Locate the cell with the specified text and output its (x, y) center coordinate. 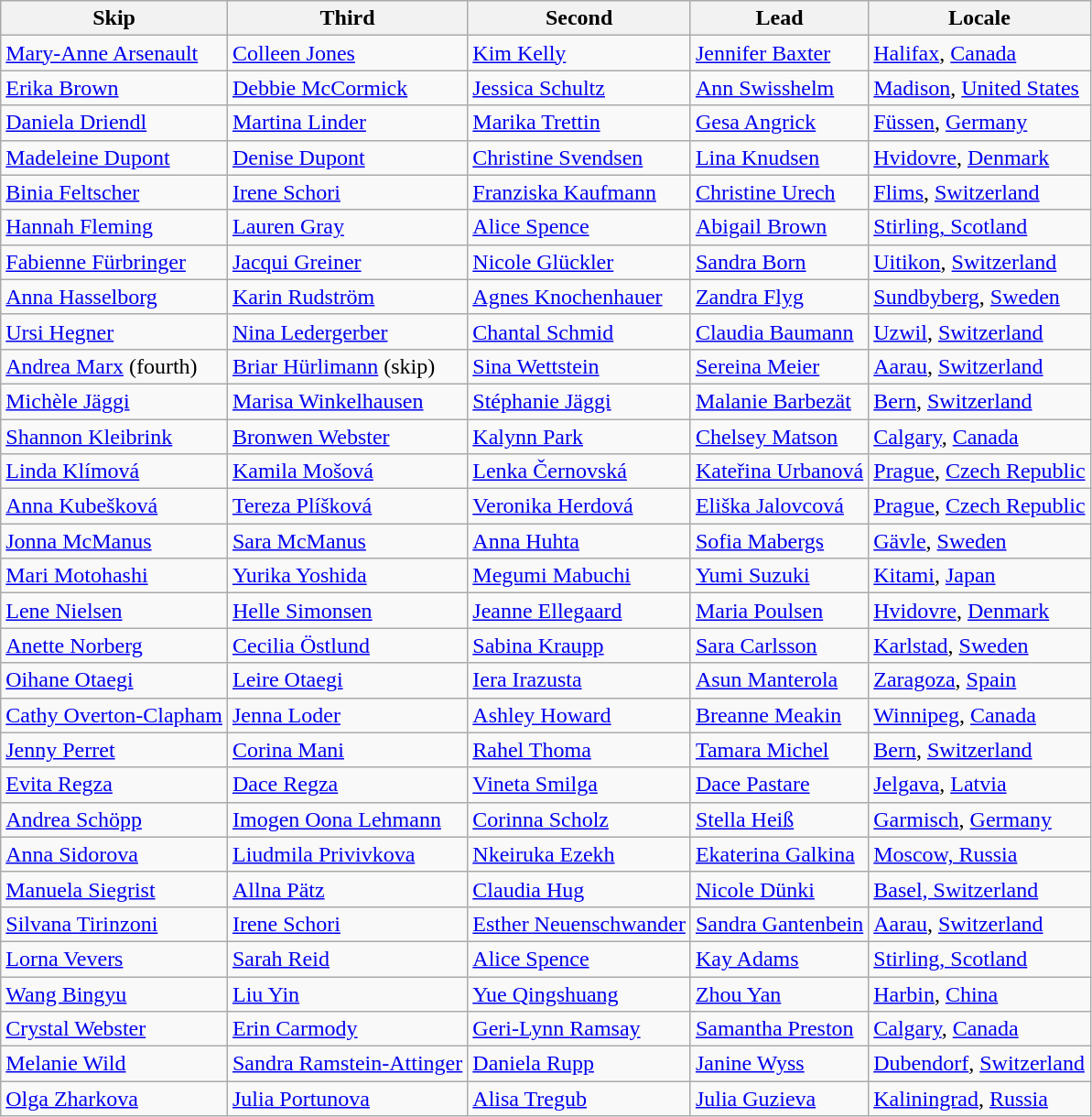
Sarah Reid (347, 959)
Iera Irazusta (579, 680)
Wang Bingyu (114, 993)
Corinna Scholz (579, 819)
Hannah Fleming (114, 227)
Linda Klímová (114, 472)
Sina Wettstein (579, 366)
Sundbyberg, Sweden (979, 297)
Anna Huhta (579, 541)
Andrea Marx (fourth) (114, 366)
Nicole Dünki (779, 889)
Füssen, Germany (979, 123)
Uitikon, Switzerland (979, 262)
Anna Kubešková (114, 506)
Sandra Ramstein-Attinger (347, 1064)
Skip (114, 18)
Janine Wyss (779, 1064)
Ekaterina Galkina (779, 854)
Eliška Jalovcová (779, 506)
Tereza Plíšková (347, 506)
Sofia Mabergs (779, 541)
Silvana Tirinzoni (114, 924)
Second (579, 18)
Marika Trettin (579, 123)
Briar Hürlimann (skip) (347, 366)
Yurika Yoshida (347, 576)
Jeanne Ellegaard (579, 611)
Debbie McCormick (347, 88)
Claudia Hug (579, 889)
Abigail Brown (779, 227)
Breanne Meakin (779, 715)
Colleen Jones (347, 53)
Bronwen Webster (347, 437)
Imogen Oona Lehmann (347, 819)
Cecilia Östlund (347, 645)
Sereina Meier (779, 366)
Moscow, Russia (979, 854)
Erika Brown (114, 88)
Corina Mani (347, 750)
Agnes Knochenhauer (579, 297)
Stella Heiß (779, 819)
Michèle Jäggi (114, 401)
Olga Zharkova (114, 1099)
Veronika Herdová (579, 506)
Franziska Kaufmann (579, 192)
Kateřina Urbanová (779, 472)
Melanie Wild (114, 1064)
Kim Kelly (579, 53)
Sabina Kraupp (579, 645)
Garmisch, Germany (979, 819)
Nkeiruka Ezekh (579, 854)
Kamila Mošová (347, 472)
Sara McManus (347, 541)
Vineta Smilga (579, 785)
Lead (779, 18)
Julia Portunova (347, 1099)
Gävle, Sweden (979, 541)
Yumi Suzuki (779, 576)
Basel, Switzerland (979, 889)
Malanie Barbezät (779, 401)
Denise Dupont (347, 157)
Kitami, Japan (979, 576)
Dubendorf, Switzerland (979, 1064)
Ursi Hegner (114, 331)
Zaragoza, Spain (979, 680)
Karlstad, Sweden (979, 645)
Jenna Loder (347, 715)
Erin Carmody (347, 1029)
Gesa Angrick (779, 123)
Liudmila Privivkova (347, 854)
Kaliningrad, Russia (979, 1099)
Samantha Preston (779, 1029)
Christine Svendsen (579, 157)
Marisa Winkelhausen (347, 401)
Lorna Vevers (114, 959)
Zandra Flyg (779, 297)
Mary-Anne Arsenault (114, 53)
Sandra Gantenbein (779, 924)
Lauren Gray (347, 227)
Dace Regza (347, 785)
Megumi Mabuchi (579, 576)
Harbin, China (979, 993)
Leire Otaegi (347, 680)
Shannon Kleibrink (114, 437)
Binia Feltscher (114, 192)
Chantal Schmid (579, 331)
Rahel Thoma (579, 750)
Stéphanie Jäggi (579, 401)
Kalynn Park (579, 437)
Yue Qingshuang (579, 993)
Sandra Born (779, 262)
Claudia Baumann (779, 331)
Crystal Webster (114, 1029)
Tamara Michel (779, 750)
Alisa Tregub (579, 1099)
Nina Ledergerber (347, 331)
Julia Guzieva (779, 1099)
Allna Pätz (347, 889)
Kay Adams (779, 959)
Asun Manterola (779, 680)
Daniela Rupp (579, 1064)
Winnipeg, Canada (979, 715)
Anna Sidorova (114, 854)
Ann Swisshelm (779, 88)
Halifax, Canada (979, 53)
Jenny Perret (114, 750)
Zhou Yan (779, 993)
Jennifer Baxter (779, 53)
Jonna McManus (114, 541)
Dace Pastare (779, 785)
Christine Urech (779, 192)
Evita Regza (114, 785)
Oihane Otaegi (114, 680)
Esther Neuenschwander (579, 924)
Anna Hasselborg (114, 297)
Daniela Driendl (114, 123)
Andrea Schöpp (114, 819)
Karin Rudström (347, 297)
Geri-Lynn Ramsay (579, 1029)
Lene Nielsen (114, 611)
Jacqui Greiner (347, 262)
Madeleine Dupont (114, 157)
Helle Simonsen (347, 611)
Lina Knudsen (779, 157)
Anette Norberg (114, 645)
Fabienne Fürbringer (114, 262)
Locale (979, 18)
Third (347, 18)
Jessica Schultz (579, 88)
Martina Linder (347, 123)
Ashley Howard (579, 715)
Cathy Overton-Clapham (114, 715)
Jelgava, Latvia (979, 785)
Chelsey Matson (779, 437)
Maria Poulsen (779, 611)
Flims, Switzerland (979, 192)
Manuela Siegrist (114, 889)
Madison, United States (979, 88)
Liu Yin (347, 993)
Nicole Glückler (579, 262)
Lenka Černovská (579, 472)
Mari Motohashi (114, 576)
Uzwil, Switzerland (979, 331)
Sara Carlsson (779, 645)
